Extract the [X, Y] coordinate from the center of the cell holding the provided text.  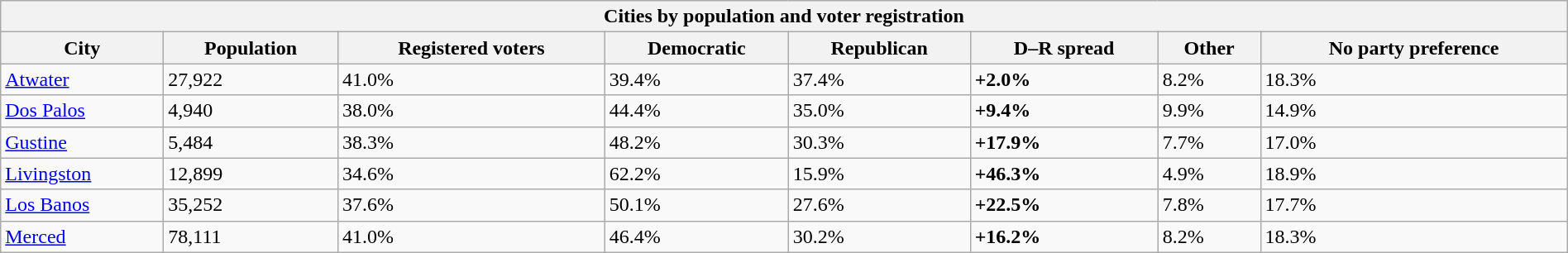
9.9% [1209, 111]
15.9% [879, 174]
17.7% [1414, 205]
14.9% [1414, 111]
+17.9% [1064, 142]
Los Banos [83, 205]
27,922 [251, 79]
D–R spread [1064, 48]
4.9% [1209, 174]
Republican [879, 48]
+46.3% [1064, 174]
46.4% [696, 236]
35.0% [879, 111]
30.2% [879, 236]
39.4% [696, 79]
38.3% [471, 142]
30.3% [879, 142]
4,940 [251, 111]
Democratic [696, 48]
+16.2% [1064, 236]
No party preference [1414, 48]
5,484 [251, 142]
37.6% [471, 205]
Cities by population and voter registration [784, 17]
7.8% [1209, 205]
+9.4% [1064, 111]
Atwater [83, 79]
62.2% [696, 174]
34.6% [471, 174]
50.1% [696, 205]
35,252 [251, 205]
+2.0% [1064, 79]
17.0% [1414, 142]
Other [1209, 48]
18.9% [1414, 174]
27.6% [879, 205]
7.7% [1209, 142]
City [83, 48]
Registered voters [471, 48]
44.4% [696, 111]
38.0% [471, 111]
78,111 [251, 236]
+22.5% [1064, 205]
Dos Palos [83, 111]
48.2% [696, 142]
12,899 [251, 174]
Gustine [83, 142]
Merced [83, 236]
Population [251, 48]
37.4% [879, 79]
Livingston [83, 174]
